Pinpoint the cell where the given text exists, returning its (X, Y) midpoint coordinate. 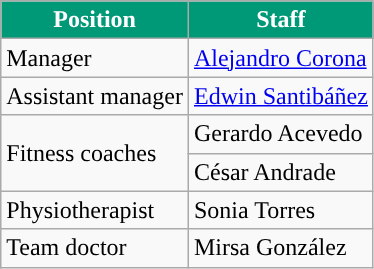
Team doctor (95, 248)
César Andrade (280, 172)
Manager (95, 58)
Position (95, 20)
Alejandro Corona (280, 58)
Assistant manager (95, 96)
Gerardo Acevedo (280, 134)
Fitness coaches (95, 153)
Edwin Santibáñez (280, 96)
Sonia Torres (280, 210)
Staff (280, 20)
Physiotherapist (95, 210)
Mirsa González (280, 248)
